Output the (x, y) coordinate of the center of the cell containing the given text.  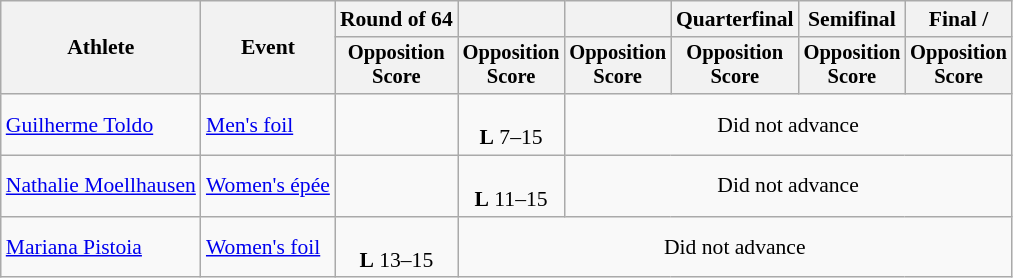
L 13–15 (396, 248)
Final / (958, 19)
Quarterfinal (735, 19)
L 7–15 (512, 124)
Round of 64 (396, 19)
Women's foil (268, 248)
Nathalie Moellhausen (101, 186)
Event (268, 48)
Athlete (101, 48)
Women's épée (268, 186)
Guilherme Toldo (101, 124)
L 11–15 (512, 186)
Men's foil (268, 124)
Semifinal (852, 19)
Mariana Pistoia (101, 248)
